Scan for the cell matching the given text and deliver its (X, Y) coordinate at center. 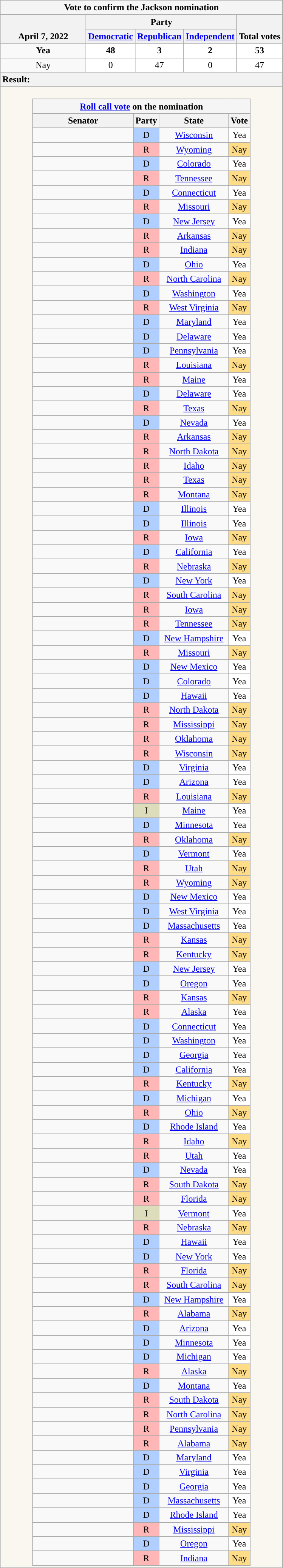
Democratic (111, 36)
Result: (141, 79)
Vote to confirm the Jackson nomination (141, 8)
Vote (240, 120)
3 (159, 51)
State (194, 120)
2 (210, 51)
48 (111, 51)
Independent (210, 36)
Total votes (260, 29)
Senator (83, 120)
April 7, 2022 (43, 29)
53 (260, 51)
Roll call vote on the nomination (141, 106)
Republican (159, 36)
